From the cell containing the given text, extract its center point as [x, y] coordinate. 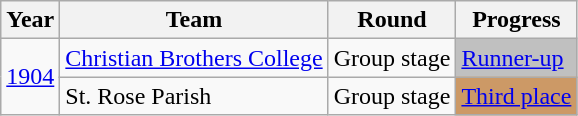
Third place [516, 96]
St. Rose Parish [194, 96]
Progress [516, 20]
Christian Brothers College [194, 58]
1904 [30, 77]
Year [30, 20]
Runner-up [516, 58]
Team [194, 20]
Round [392, 20]
